Determine the [X, Y] coordinate at the center of the cell enclosing the given text.  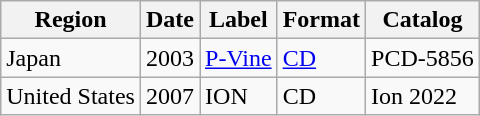
P-Vine [239, 58]
2007 [170, 96]
ION [239, 96]
Catalog [423, 20]
2003 [170, 58]
Region [71, 20]
Ion 2022 [423, 96]
Japan [71, 58]
Label [239, 20]
Date [170, 20]
PCD-5856 [423, 58]
Format [321, 20]
United States [71, 96]
